Scan for the cell matching the given text and deliver its [x, y] coordinate at center. 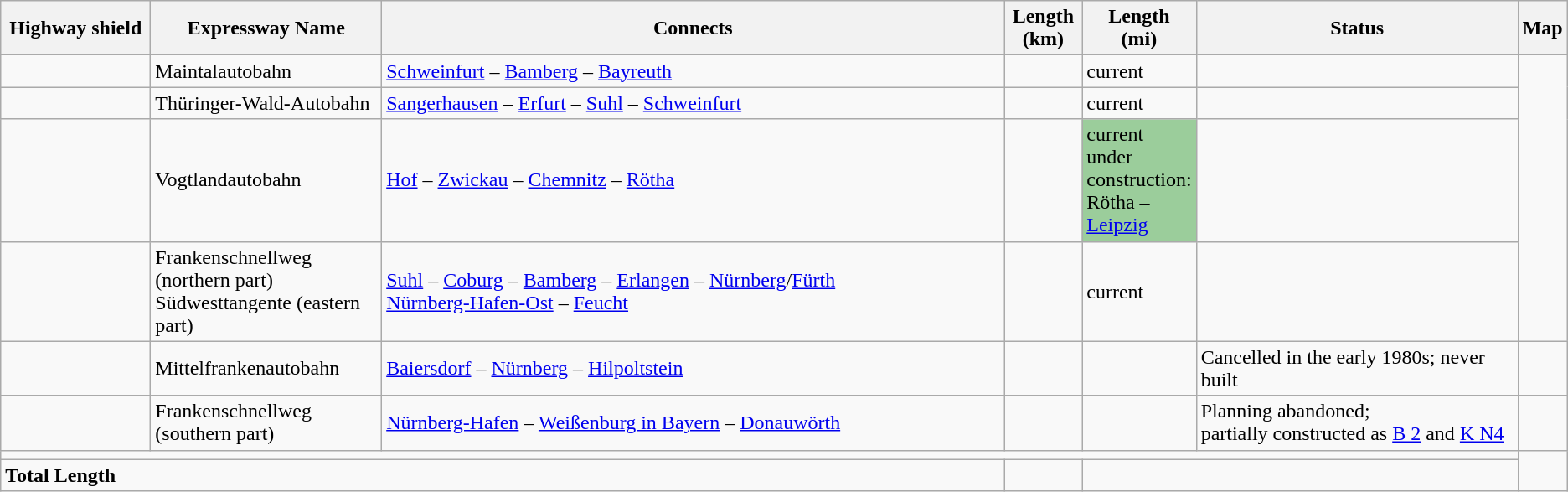
Mittelfrankenautobahn [266, 369]
Connects [694, 28]
Highway shield [75, 28]
Hof – Zwickau – Chemnitz – Rötha [694, 180]
Frankenschnellweg (southern part) [266, 422]
Planning abandoned;partially constructed as B 2 and K N4 [1357, 422]
Status [1357, 28]
currentunder construction: Rötha – Leipzig [1139, 180]
Frankenschnellweg (northern part)Südwesttangente (eastern part) [266, 292]
Length(mi) [1139, 28]
Maintalautobahn [266, 71]
Map [1543, 28]
Suhl – Coburg – Bamberg – Erlangen – Nürnberg/FürthNürnberg-Hafen-Ost – Feucht [694, 292]
Sangerhausen – Erfurt – Suhl – Schweinfurt [694, 103]
Total Length [503, 475]
Baiersdorf – Nürnberg – Hilpoltstein [694, 369]
Thüringer-Wald-Autobahn [266, 103]
Vogtlandautobahn [266, 180]
Schweinfurt – Bamberg – Bayreuth [694, 71]
Expressway Name [266, 28]
Nürnberg-Hafen – Weißenburg in Bayern – Donauwörth [694, 422]
Length(km) [1044, 28]
Cancelled in the early 1980s; never built [1357, 369]
